Determine the [X, Y] coordinate at the center of the cell enclosing the given text.  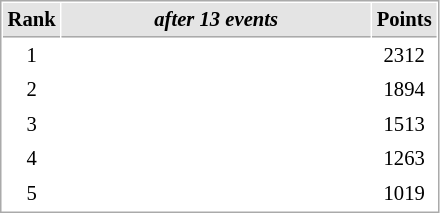
1894 [404, 90]
4 [32, 158]
Points [404, 20]
1019 [404, 194]
1513 [404, 124]
after 13 events [216, 20]
3 [32, 124]
2312 [404, 56]
1263 [404, 158]
5 [32, 194]
1 [32, 56]
2 [32, 90]
Rank [32, 20]
